Determine the (X, Y) coordinate at the center of the cell enclosing the given text.  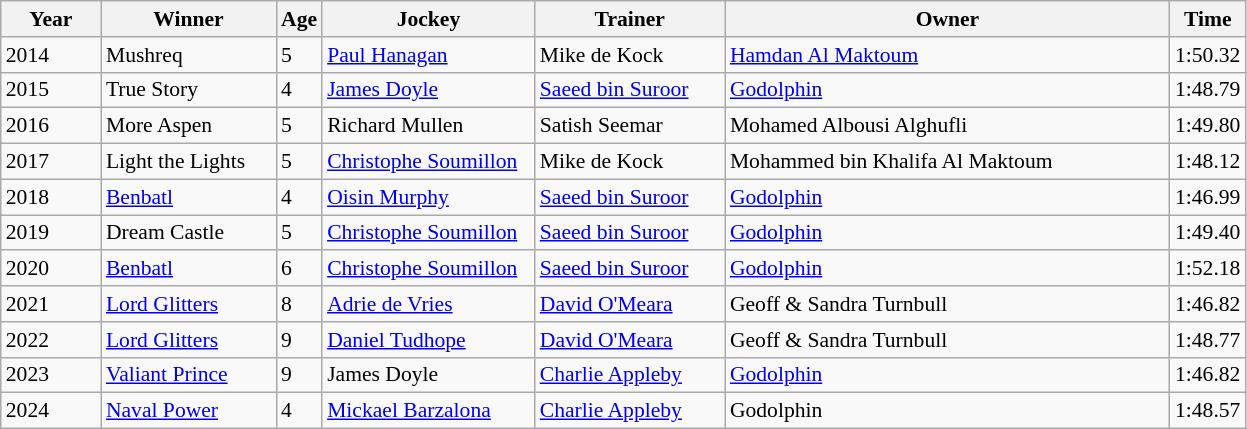
Mushreq (188, 55)
1:46.99 (1208, 197)
2017 (51, 162)
Light the Lights (188, 162)
1:48.77 (1208, 340)
Naval Power (188, 411)
2022 (51, 340)
Trainer (630, 19)
More Aspen (188, 126)
1:48.79 (1208, 90)
2021 (51, 304)
Oisin Murphy (428, 197)
Paul Hanagan (428, 55)
Owner (948, 19)
6 (299, 269)
1:48.57 (1208, 411)
2014 (51, 55)
2020 (51, 269)
1:52.18 (1208, 269)
Mohammed bin Khalifa Al Maktoum (948, 162)
Adrie de Vries (428, 304)
Mickael Barzalona (428, 411)
2024 (51, 411)
Satish Seemar (630, 126)
1:48.12 (1208, 162)
8 (299, 304)
2019 (51, 233)
Daniel Tudhope (428, 340)
True Story (188, 90)
Time (1208, 19)
2023 (51, 375)
2016 (51, 126)
Winner (188, 19)
Dream Castle (188, 233)
1:49.80 (1208, 126)
2018 (51, 197)
2015 (51, 90)
Valiant Prince (188, 375)
Year (51, 19)
Age (299, 19)
Jockey (428, 19)
Hamdan Al Maktoum (948, 55)
1:50.32 (1208, 55)
Richard Mullen (428, 126)
Mohamed Albousi Alghufli (948, 126)
1:49.40 (1208, 233)
